Identify which cell holds the provided text, then report its [x, y] central coordinate. 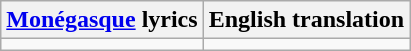
Monégasque lyrics [102, 20]
English translation [306, 20]
